From the cell containing the given text, extract its center point as [x, y] coordinate. 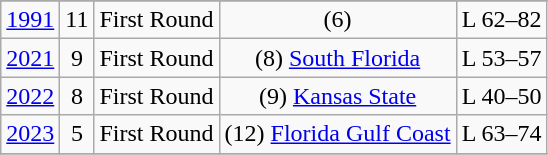
9 [77, 58]
2021 [30, 58]
(8) South Florida [338, 58]
11 [77, 20]
L 62–82 [502, 20]
L 53–57 [502, 58]
2023 [30, 134]
8 [77, 96]
(6) [338, 20]
(12) Florida Gulf Coast [338, 134]
5 [77, 134]
1991 [30, 20]
2022 [30, 96]
L 40–50 [502, 96]
L 63–74 [502, 134]
(9) Kansas State [338, 96]
